Detect which cell encompasses the target text, then output its [x, y] center coordinate. 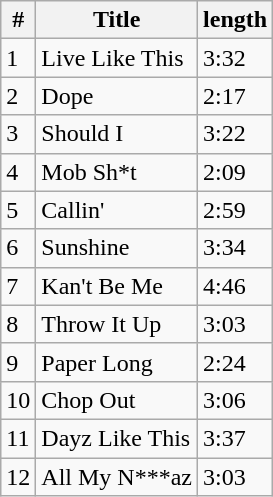
2:17 [236, 96]
6 [18, 248]
1 [18, 58]
3:22 [236, 134]
10 [18, 400]
11 [18, 438]
Mob Sh*t [117, 172]
length [236, 20]
Paper Long [117, 362]
2:59 [236, 210]
Kan't Be Me [117, 286]
Title [117, 20]
3:37 [236, 438]
12 [18, 477]
5 [18, 210]
Throw It Up [117, 324]
Should I [117, 134]
2 [18, 96]
3:34 [236, 248]
# [18, 20]
All My N***az [117, 477]
3 [18, 134]
Dope [117, 96]
3:06 [236, 400]
9 [18, 362]
Live Like This [117, 58]
Chop Out [117, 400]
7 [18, 286]
2:24 [236, 362]
4 [18, 172]
Callin' [117, 210]
8 [18, 324]
Sunshine [117, 248]
4:46 [236, 286]
2:09 [236, 172]
3:32 [236, 58]
Dayz Like This [117, 438]
